Determine the [X, Y] coordinate at the center of the cell enclosing the given text.  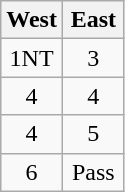
West [32, 20]
3 [93, 58]
East [93, 20]
1NT [32, 58]
Pass [93, 172]
6 [32, 172]
5 [93, 134]
